Detect which cell encompasses the target text, then output its [X, Y] center coordinate. 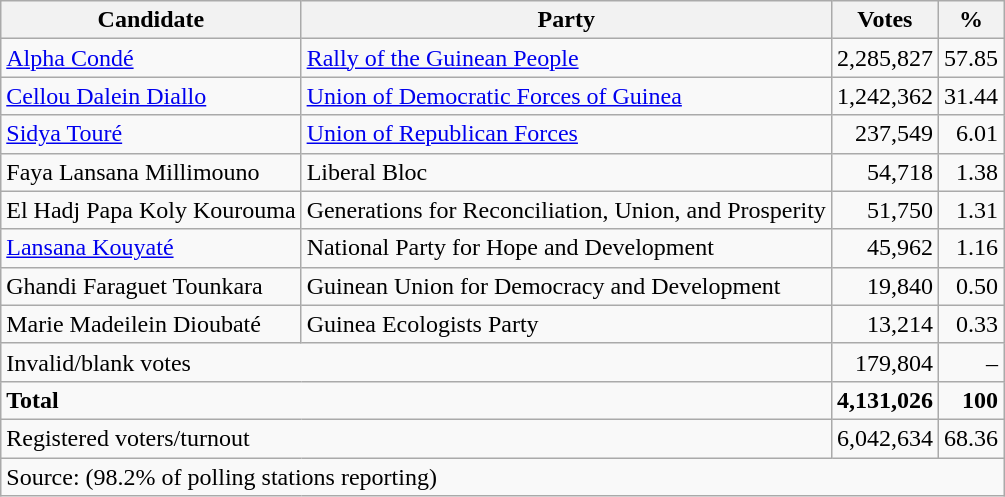
0.33 [970, 324]
Guinea Ecologists Party [566, 324]
1.16 [970, 248]
54,718 [884, 172]
179,804 [884, 362]
0.50 [970, 286]
68.36 [970, 438]
Liberal Bloc [566, 172]
Cellou Dalein Diallo [151, 96]
Rally of the Guinean People [566, 58]
Alpha Condé [151, 58]
19,840 [884, 286]
Marie Madeilein Dioubaté [151, 324]
Votes [884, 20]
2,285,827 [884, 58]
Candidate [151, 20]
Union of Democratic Forces of Guinea [566, 96]
Guinean Union for Democracy and Development [566, 286]
1.31 [970, 210]
Total [416, 400]
51,750 [884, 210]
% [970, 20]
13,214 [884, 324]
Source: (98.2% of polling stations reporting) [502, 477]
57.85 [970, 58]
1.38 [970, 172]
Lansana Kouyaté [151, 248]
Invalid/blank votes [416, 362]
4,131,026 [884, 400]
National Party for Hope and Development [566, 248]
6.01 [970, 134]
237,549 [884, 134]
Sidya Touré [151, 134]
31.44 [970, 96]
El Hadj Papa Koly Kourouma [151, 210]
Faya Lansana Millimouno [151, 172]
6,042,634 [884, 438]
Union of Republican Forces [566, 134]
Generations for Reconciliation, Union, and Prosperity [566, 210]
– [970, 362]
100 [970, 400]
Party [566, 20]
Ghandi Faraguet Tounkara [151, 286]
Registered voters/turnout [416, 438]
45,962 [884, 248]
1,242,362 [884, 96]
